Detect which cell encompasses the target text, then output its [X, Y] center coordinate. 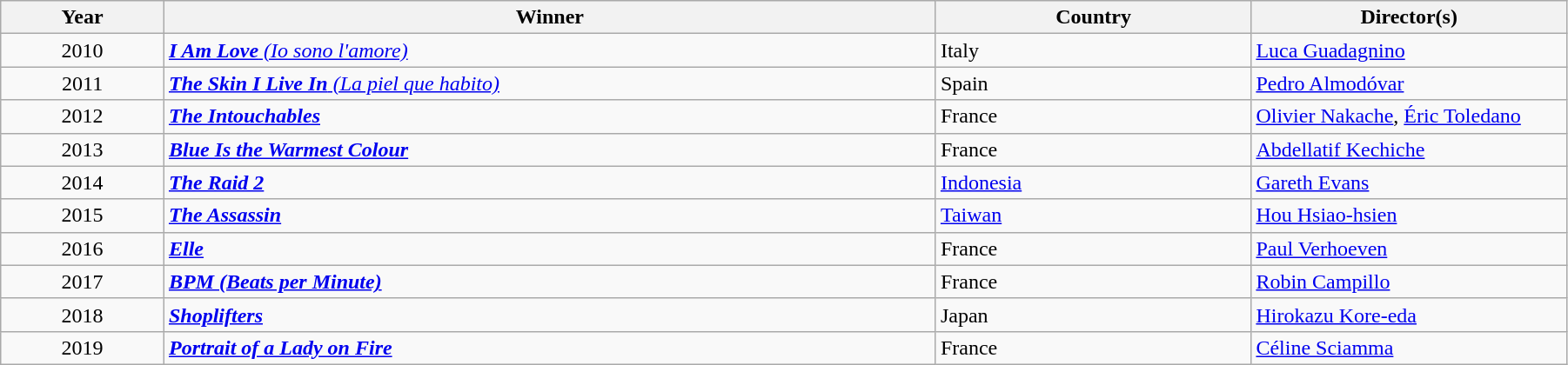
Japan [1093, 315]
Gareth Evans [1410, 182]
Taiwan [1093, 216]
The Intouchables [550, 116]
Hirokazu Kore-eda [1410, 315]
2016 [83, 249]
2019 [83, 348]
Luca Guadagnino [1410, 50]
2017 [83, 282]
2015 [83, 216]
Olivier Nakache, Éric Toledano [1410, 116]
Abdellatif Kechiche [1410, 149]
2018 [83, 315]
Hou Hsiao-hsien [1410, 216]
BPM (Beats per Minute) [550, 282]
The Skin I Live In (La piel que habito) [550, 83]
Winner [550, 17]
Paul Verhoeven [1410, 249]
I Am Love (Io sono l'amore) [550, 50]
Robin Campillo [1410, 282]
2011 [83, 83]
Pedro Almodóvar [1410, 83]
2012 [83, 116]
Blue Is the Warmest Colour [550, 149]
2014 [83, 182]
2010 [83, 50]
Céline Sciamma [1410, 348]
Portrait of a Lady on Fire [550, 348]
Country [1093, 17]
Elle [550, 249]
2013 [83, 149]
Spain [1093, 83]
Director(s) [1410, 17]
Year [83, 17]
The Raid 2 [550, 182]
Shoplifters [550, 315]
Italy [1093, 50]
The Assassin [550, 216]
Indonesia [1093, 182]
